Identify which cell holds the provided text, then report its (X, Y) central coordinate. 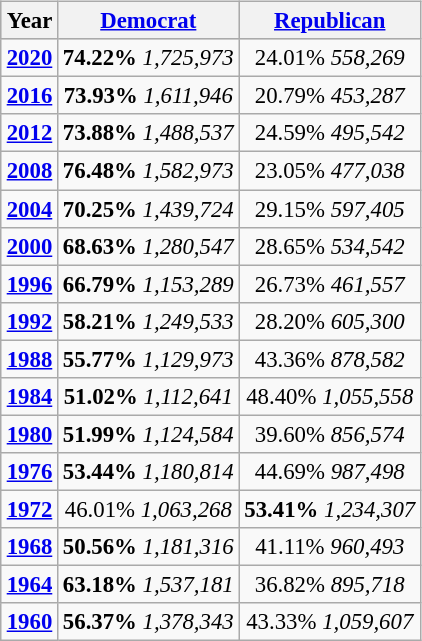
73.93% 1,611,946 (148, 96)
68.63% 1,280,547 (148, 246)
20.79% 453,287 (330, 96)
53.41% 1,234,307 (330, 509)
23.05% 477,038 (330, 171)
43.33% 1,059,607 (330, 622)
24.59% 495,542 (330, 133)
1968 (29, 547)
74.22% 1,725,973 (148, 58)
63.18% 1,537,181 (148, 584)
50.56% 1,181,316 (148, 547)
28.20% 605,300 (330, 321)
2008 (29, 171)
51.99% 1,124,584 (148, 434)
1976 (29, 472)
Democrat (148, 21)
39.60% 856,574 (330, 434)
1996 (29, 284)
1992 (29, 321)
51.02% 1,112,641 (148, 396)
55.77% 1,129,973 (148, 359)
24.01% 558,269 (330, 58)
1984 (29, 396)
2016 (29, 96)
1980 (29, 434)
1964 (29, 584)
1960 (29, 622)
Republican (330, 21)
56.37% 1,378,343 (148, 622)
53.44% 1,180,814 (148, 472)
2020 (29, 58)
48.40% 1,055,558 (330, 396)
43.36% 878,582 (330, 359)
2000 (29, 246)
58.21% 1,249,533 (148, 321)
73.88% 1,488,537 (148, 133)
66.79% 1,153,289 (148, 284)
28.65% 534,542 (330, 246)
Year (29, 21)
44.69% 987,498 (330, 472)
29.15% 597,405 (330, 209)
2012 (29, 133)
1972 (29, 509)
1988 (29, 359)
36.82% 895,718 (330, 584)
26.73% 461,557 (330, 284)
41.11% 960,493 (330, 547)
76.48% 1,582,973 (148, 171)
2004 (29, 209)
70.25% 1,439,724 (148, 209)
46.01% 1,063,268 (148, 509)
